Pinpoint the cell where the given text exists, returning its (x, y) midpoint coordinate. 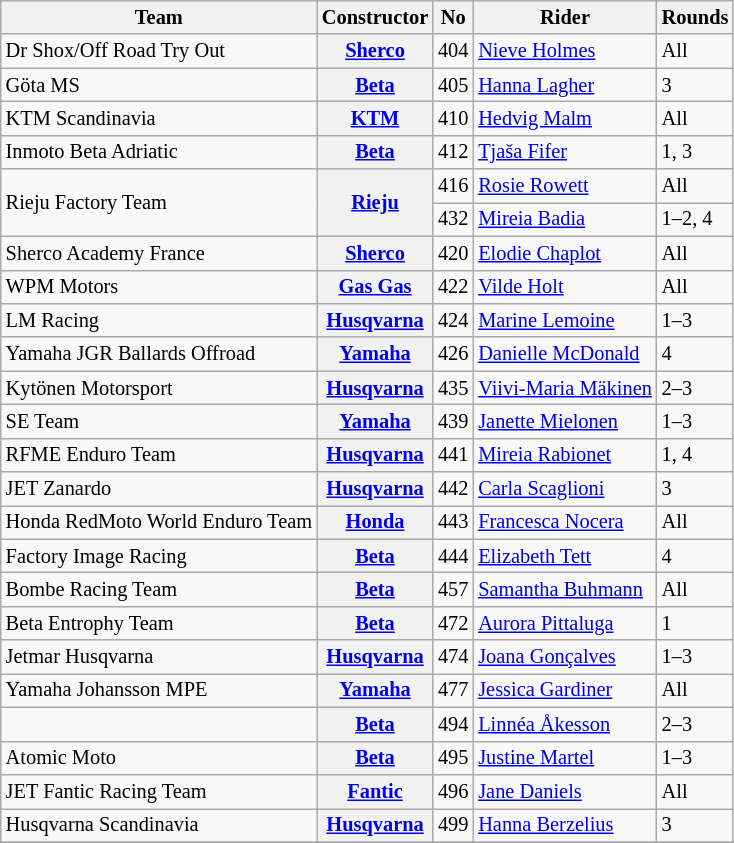
422 (453, 287)
Fantic (375, 791)
Elizabeth Tett (564, 556)
494 (453, 724)
Viivi-Maria Mäkinen (564, 388)
WPM Motors (159, 287)
Inmoto Beta Adriatic (159, 152)
Marine Lemoine (564, 320)
Factory Image Racing (159, 556)
JET Zanardo (159, 489)
Honda (375, 522)
Constructor (375, 17)
477 (453, 690)
Linnéa Åkesson (564, 724)
Nieve Holmes (564, 51)
Danielle McDonald (564, 354)
496 (453, 791)
444 (453, 556)
Husqvarna Scandinavia (159, 825)
Joana Gonçalves (564, 657)
1–2, 4 (696, 219)
Tjaša Fifer (564, 152)
416 (453, 186)
Yamaha JGR Ballards Offroad (159, 354)
Rieju Factory Team (159, 202)
SE Team (159, 421)
424 (453, 320)
1, 3 (696, 152)
KTM (375, 118)
Jessica Gardiner (564, 690)
412 (453, 152)
Hedvig Malm (564, 118)
JET Fantic Racing Team (159, 791)
499 (453, 825)
442 (453, 489)
Göta MS (159, 85)
No (453, 17)
Jane Daniels (564, 791)
Francesca Nocera (564, 522)
Rider (564, 17)
420 (453, 253)
Rieju (375, 202)
405 (453, 85)
Mireia Badia (564, 219)
Yamaha Johansson MPE (159, 690)
Rounds (696, 17)
Vilde Holt (564, 287)
410 (453, 118)
432 (453, 219)
Carla Scaglioni (564, 489)
Hanna Berzelius (564, 825)
Samantha Buhmann (564, 589)
Kytönen Motorsport (159, 388)
439 (453, 421)
Elodie Chaplot (564, 253)
KTM Scandinavia (159, 118)
435 (453, 388)
Justine Martel (564, 758)
Dr Shox/Off Road Try Out (159, 51)
Rosie Rowett (564, 186)
443 (453, 522)
LM Racing (159, 320)
RFME Enduro Team (159, 455)
472 (453, 623)
495 (453, 758)
Hanna Lagher (564, 85)
Aurora Pittaluga (564, 623)
404 (453, 51)
Janette Mielonen (564, 421)
Jetmar Husqvarna (159, 657)
Gas Gas (375, 287)
Atomic Moto (159, 758)
Sherco Academy France (159, 253)
1, 4 (696, 455)
Team (159, 17)
426 (453, 354)
Honda RedMoto World Enduro Team (159, 522)
Mireia Rabionet (564, 455)
1 (696, 623)
Beta Entrophy Team (159, 623)
474 (453, 657)
441 (453, 455)
Bombe Racing Team (159, 589)
457 (453, 589)
